For the text-containing cell, return its midpoint in (x, y) coordinate format. 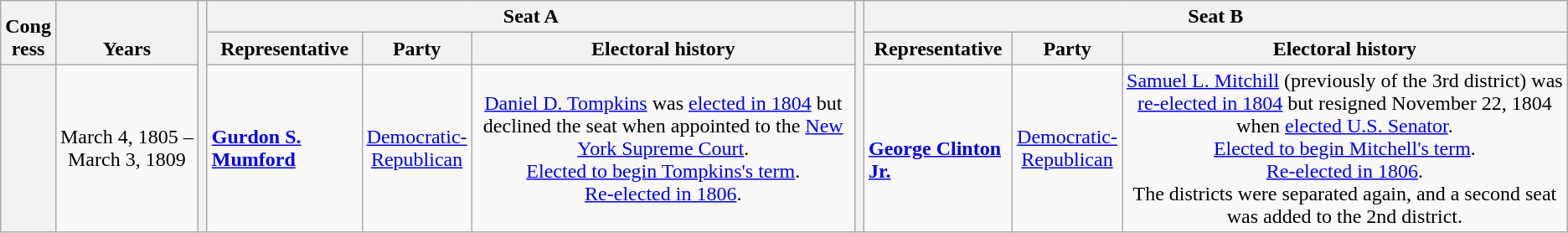
Congress (28, 33)
Gurdon S. Mumford (285, 148)
George Clinton Jr. (938, 148)
March 4, 1805 –March 3, 1809 (126, 148)
Years (126, 33)
Seat B (1215, 17)
Seat A (531, 17)
